Extract the (X, Y) coordinate from the center of the cell holding the provided text.  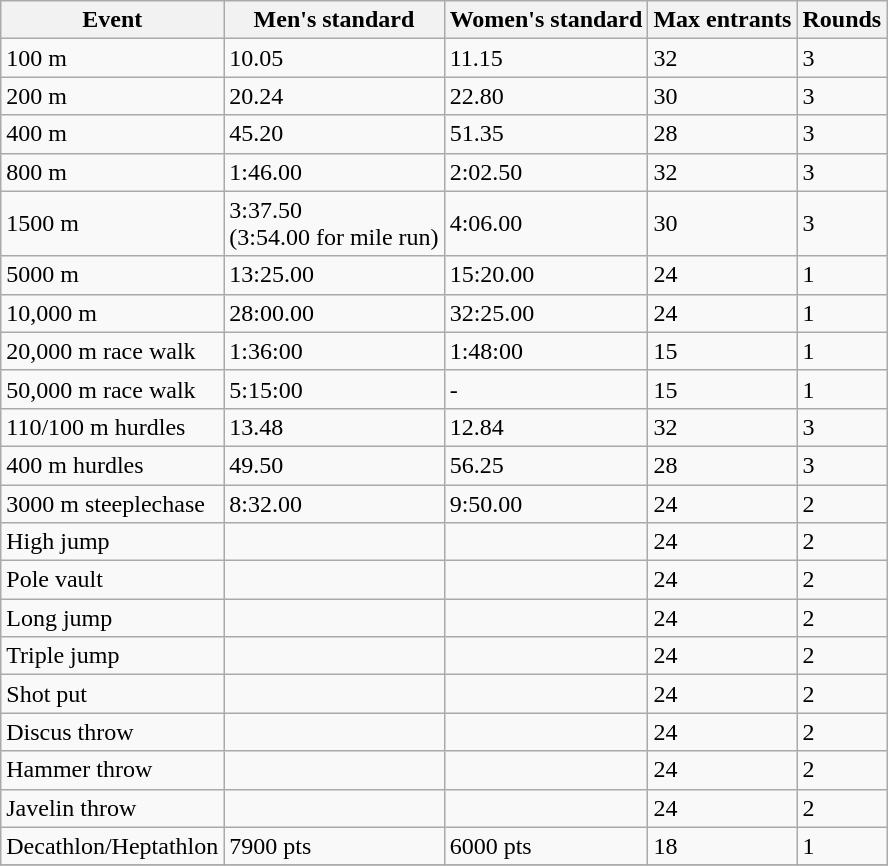
400 m hurdles (112, 465)
3000 m steeplechase (112, 503)
13.48 (334, 427)
45.20 (334, 134)
High jump (112, 542)
22.80 (546, 96)
50,000 m race walk (112, 389)
5:15:00 (334, 389)
2:02.50 (546, 172)
Women's standard (546, 20)
1:46.00 (334, 172)
6000 pts (546, 846)
49.50 (334, 465)
18 (722, 846)
Javelin throw (112, 808)
3:37.50(3:54.00 for mile run) (334, 224)
400 m (112, 134)
Max entrants (722, 20)
10,000 m (112, 313)
Event (112, 20)
1500 m (112, 224)
8:32.00 (334, 503)
28:00.00 (334, 313)
12.84 (546, 427)
1:36:00 (334, 351)
Rounds (842, 20)
7900 pts (334, 846)
Hammer throw (112, 770)
51.35 (546, 134)
11.15 (546, 58)
Decathlon/Heptathlon (112, 846)
20,000 m race walk (112, 351)
13:25.00 (334, 275)
100 m (112, 58)
Pole vault (112, 580)
- (546, 389)
15:20.00 (546, 275)
10.05 (334, 58)
20.24 (334, 96)
110/100 m hurdles (112, 427)
9:50.00 (546, 503)
32:25.00 (546, 313)
Triple jump (112, 656)
Men's standard (334, 20)
200 m (112, 96)
Discus throw (112, 732)
800 m (112, 172)
Long jump (112, 618)
56.25 (546, 465)
1:48:00 (546, 351)
5000 m (112, 275)
4:06.00 (546, 224)
Shot put (112, 694)
